Find where the given text appears and provide that cell's center as (x, y) coordinate. 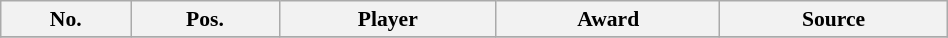
No. (66, 19)
Award (608, 19)
Pos. (206, 19)
Source (834, 19)
Player (388, 19)
